Detect which cell encompasses the target text, then output its (x, y) center coordinate. 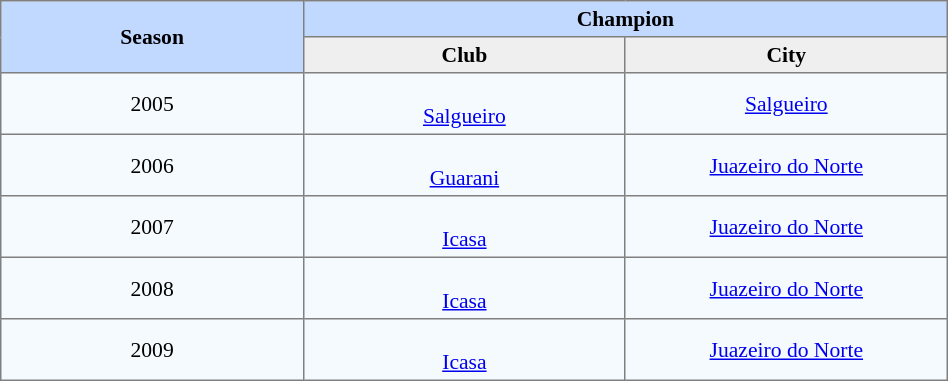
2006 (152, 165)
2007 (152, 227)
Season (152, 37)
2008 (152, 288)
2009 (152, 350)
City (786, 55)
Champion (625, 19)
Club (464, 55)
2005 (152, 104)
Guarani (464, 165)
